Pinpoint the cell where the given text exists, returning its (X, Y) midpoint coordinate. 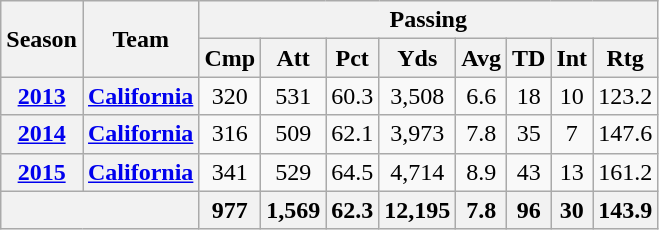
Passing (428, 20)
Team (140, 39)
8.9 (482, 172)
3,508 (418, 96)
Int (572, 58)
161.2 (626, 172)
43 (528, 172)
TD (528, 58)
341 (230, 172)
2015 (42, 172)
320 (230, 96)
Att (294, 58)
7 (572, 134)
Yds (418, 58)
12,195 (418, 210)
13 (572, 172)
3,973 (418, 134)
62.1 (352, 134)
Cmp (230, 58)
4,714 (418, 172)
123.2 (626, 96)
529 (294, 172)
Season (42, 39)
6.6 (482, 96)
18 (528, 96)
62.3 (352, 210)
Rtg (626, 58)
2014 (42, 134)
96 (528, 210)
60.3 (352, 96)
Avg (482, 58)
2013 (42, 96)
30 (572, 210)
35 (528, 134)
143.9 (626, 210)
531 (294, 96)
509 (294, 134)
316 (230, 134)
Pct (352, 58)
10 (572, 96)
1,569 (294, 210)
977 (230, 210)
147.6 (626, 134)
64.5 (352, 172)
